Scan for the cell matching the given text and deliver its [x, y] coordinate at center. 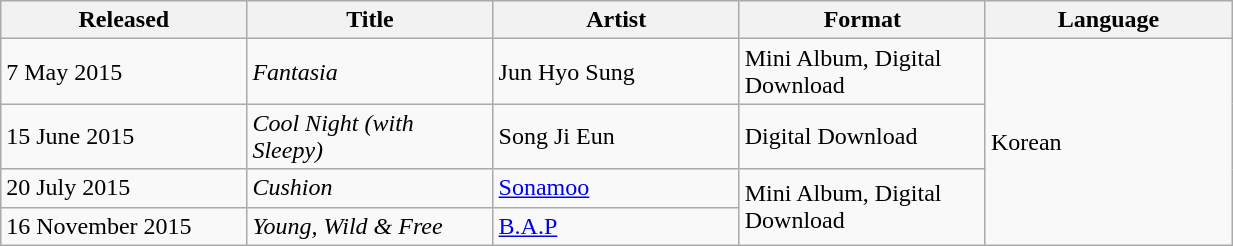
16 November 2015 [124, 226]
Digital Download [862, 136]
Language [1108, 20]
20 July 2015 [124, 188]
Fantasia [370, 72]
B.A.P [616, 226]
Young, Wild & Free [370, 226]
Sonamoo [616, 188]
Korean [1108, 142]
Format [862, 20]
7 May 2015 [124, 72]
Cool Night (with Sleepy) [370, 136]
Song Ji Eun [616, 136]
Cushion [370, 188]
Released [124, 20]
Title [370, 20]
Artist [616, 20]
Jun Hyo Sung [616, 72]
15 June 2015 [124, 136]
